Scan for the cell matching the given text and deliver its [x, y] coordinate at center. 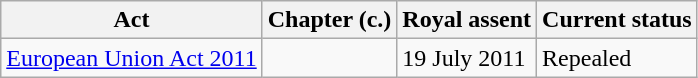
European Union Act 2011 [132, 58]
Act [132, 20]
19 July 2011 [467, 58]
Repealed [618, 58]
Current status [618, 20]
Chapter (c.) [330, 20]
Royal assent [467, 20]
